Detect which cell encompasses the target text, then output its [X, Y] center coordinate. 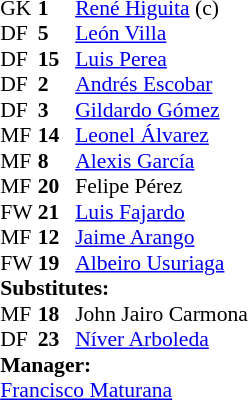
Andrés Escobar [162, 85]
15 [57, 59]
Alexis García [162, 161]
18 [57, 314]
21 [57, 212]
Albeiro Usuriaga [162, 263]
León Villa [162, 33]
2 [57, 85]
Manager: [124, 365]
3 [57, 110]
20 [57, 187]
12 [57, 237]
Gildardo Gómez [162, 110]
14 [57, 135]
Níver Arboleda [162, 339]
8 [57, 161]
Substitutes: [124, 289]
Felipe Pérez [162, 187]
John Jairo Carmona [162, 314]
23 [57, 339]
Jaime Arango [162, 237]
5 [57, 33]
Leonel Álvarez [162, 135]
19 [57, 263]
Luis Fajardo [162, 212]
Luis Perea [162, 59]
